From the cell containing the given text, extract its center point as (x, y) coordinate. 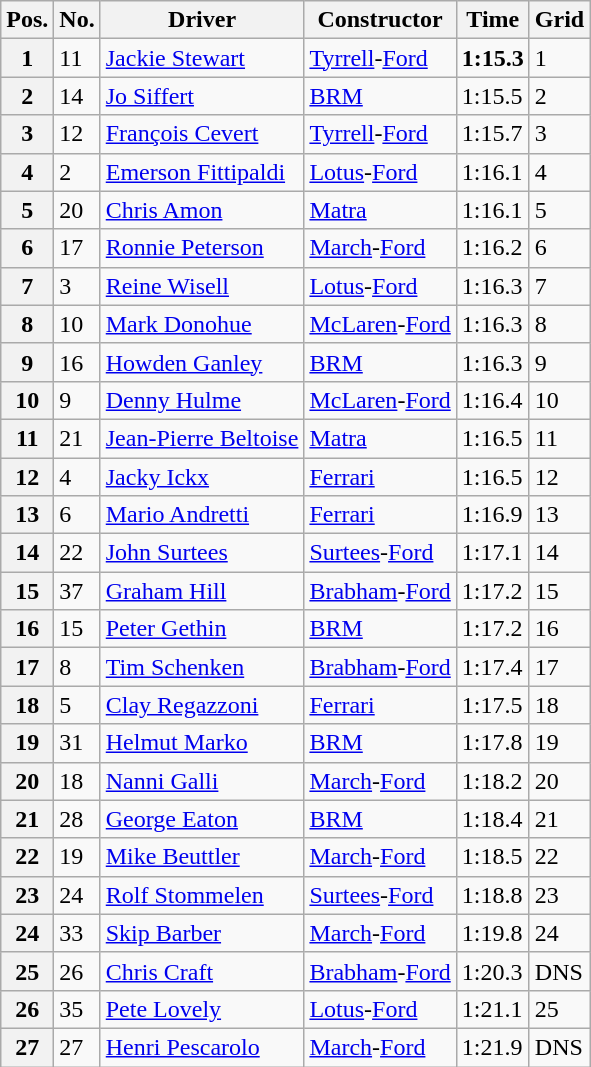
Chris Amon (202, 210)
Emerson Fittipaldi (202, 172)
Mike Beuttler (202, 857)
Henri Pescarolo (202, 1047)
Grid (559, 20)
31 (77, 743)
Nanni Galli (202, 781)
33 (77, 933)
Tim Schenken (202, 667)
Helmut Marko (202, 743)
Mark Donohue (202, 324)
1:20.3 (492, 971)
1:17.5 (492, 705)
Jackie Stewart (202, 58)
Pete Lovely (202, 1009)
1:17.1 (492, 553)
Time (492, 20)
37 (77, 591)
1:17.8 (492, 743)
1:21.9 (492, 1047)
1:15.5 (492, 96)
Peter Gethin (202, 629)
Clay Regazzoni (202, 705)
Rolf Stommelen (202, 895)
Howden Ganley (202, 362)
Ronnie Peterson (202, 248)
1:15.7 (492, 134)
No. (77, 20)
1:16.2 (492, 248)
Skip Barber (202, 933)
1:17.4 (492, 667)
François Cevert (202, 134)
Constructor (380, 20)
Driver (202, 20)
1:18.2 (492, 781)
George Eaton (202, 819)
1:18.5 (492, 857)
28 (77, 819)
1:16.4 (492, 400)
Jo Siffert (202, 96)
1:21.1 (492, 1009)
1:15.3 (492, 58)
Graham Hill (202, 591)
1:18.4 (492, 819)
John Surtees (202, 553)
Pos. (28, 20)
Jean-Pierre Beltoise (202, 438)
Jacky Ickx (202, 477)
Reine Wisell (202, 286)
Mario Andretti (202, 515)
Chris Craft (202, 971)
1:18.8 (492, 895)
1:16.9 (492, 515)
35 (77, 1009)
Denny Hulme (202, 400)
1:19.8 (492, 933)
